Provide the [x, y] coordinate of the cell's center where the given text is located.  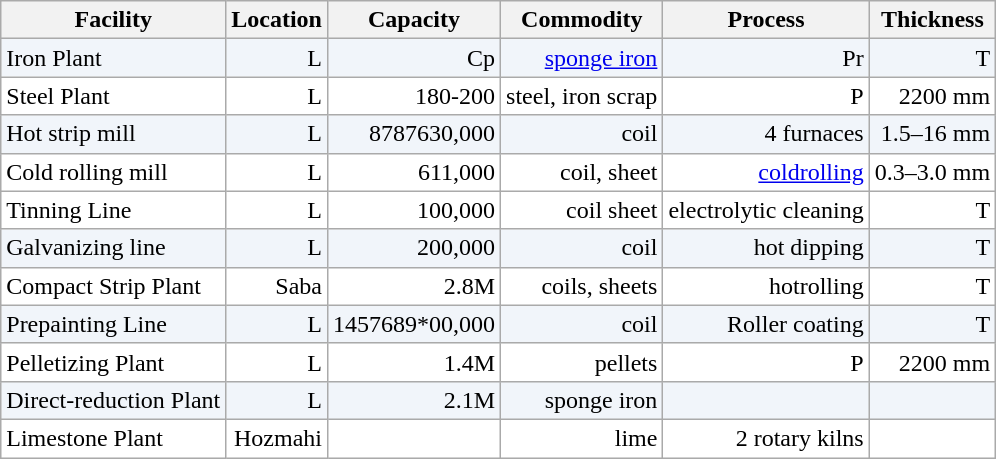
Iron Plant [114, 58]
Hot strip mill [114, 134]
Location [277, 20]
2.1M [414, 400]
Prepainting Line [114, 324]
4 furnaces [766, 134]
Steel Plant [114, 96]
lime [582, 438]
100,000 [414, 210]
Compact Strip Plant [114, 286]
steel, iron scrap [582, 96]
Roller coating [766, 324]
Tinning Line [114, 210]
Cold rolling mill [114, 172]
Cp [414, 58]
1.5–16 mm [932, 134]
180-200 [414, 96]
Saba [277, 286]
Pelletizing Plant [114, 362]
electrolytic cleaning [766, 210]
coil sheet [582, 210]
0.3–3.0 mm [932, 172]
hotrolling [766, 286]
hot dipping [766, 248]
pellets [582, 362]
2.8M [414, 286]
Thickness [932, 20]
2 rotary kilns [766, 438]
8787630,000 [414, 134]
200,000 [414, 248]
Facility [114, 20]
611,000 [414, 172]
Limestone Plant [114, 438]
Process [766, 20]
Hozmahi [277, 438]
Capacity [414, 20]
coil, sheet [582, 172]
1457689*00,000 [414, 324]
Pr [766, 58]
coils, sheets [582, 286]
Galvanizing line [114, 248]
coldrolling [766, 172]
Commodity [582, 20]
1.4M [414, 362]
Direct-reduction Plant [114, 400]
